Extract the [x, y] coordinate from the center of the cell holding the provided text.  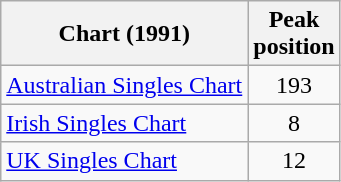
Australian Singles Chart [124, 85]
Peakposition [294, 34]
UK Singles Chart [124, 161]
Chart (1991) [124, 34]
193 [294, 85]
8 [294, 123]
12 [294, 161]
Irish Singles Chart [124, 123]
